Extract the [X, Y] coordinate from the center of the cell holding the provided text.  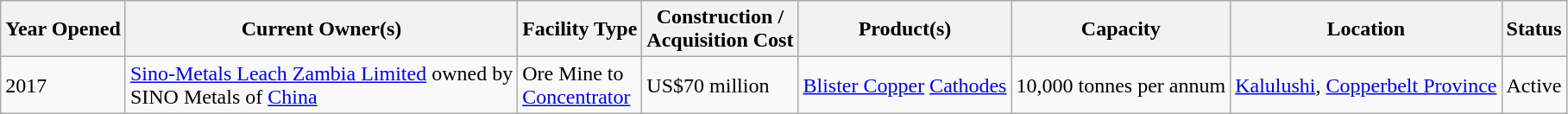
Facility Type [580, 29]
Location [1366, 29]
Ore Mine toConcentrator [580, 85]
2017 [64, 85]
Current Owner(s) [321, 29]
Product(s) [904, 29]
Status [1534, 29]
10,000 tonnes per annum [1121, 85]
Active [1534, 85]
Sino-Metals Leach Zambia Limited owned bySINO Metals of China [321, 85]
Capacity [1121, 29]
US$70 million [720, 85]
Year Opened [64, 29]
Construction /Acquisition Cost [720, 29]
Blister Copper Cathodes [904, 85]
Kalulushi, Copperbelt Province [1366, 85]
